Provide the (X, Y) coordinate of the cell's center where the given text is located.  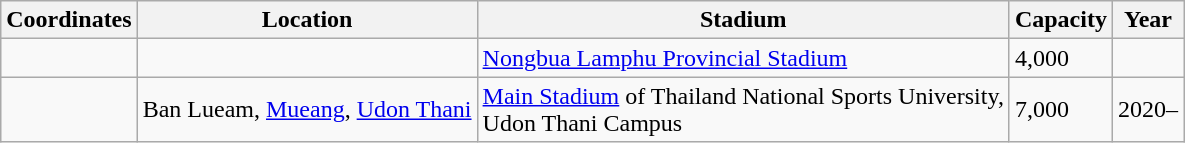
Coordinates (69, 20)
Capacity (1060, 20)
7,000 (1060, 110)
Stadium (743, 20)
Year (1148, 20)
Location (307, 20)
4,000 (1060, 58)
Ban Lueam, Mueang, Udon Thani (307, 110)
Nongbua Lamphu Provincial Stadium (743, 58)
Main Stadium of Thailand National Sports University,Udon Thani Campus (743, 110)
2020– (1148, 110)
